Identify which cell holds the provided text, then report its (X, Y) central coordinate. 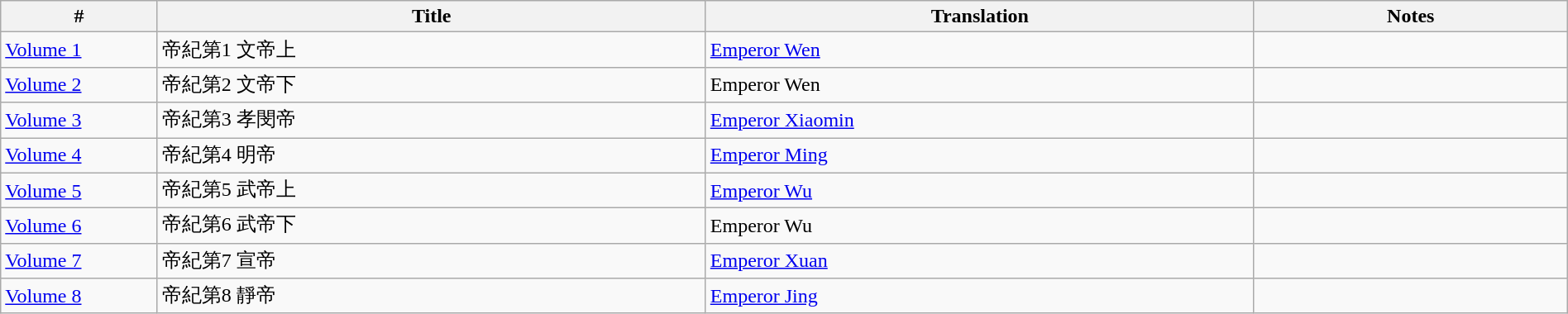
Volume 7 (79, 261)
帝紀第1 文帝上 (432, 50)
帝紀第6 武帝下 (432, 226)
Volume 3 (79, 121)
# (79, 17)
Emperor Xuan (979, 261)
Emperor Ming (979, 155)
帝紀第7 宣帝 (432, 261)
帝紀第2 文帝下 (432, 84)
帝紀第3 孝閔帝 (432, 121)
帝紀第4 明帝 (432, 155)
Emperor Jing (979, 296)
Volume 5 (79, 190)
Volume 2 (79, 84)
Emperor Xiaomin (979, 121)
Volume 4 (79, 155)
帝紀第8 靜帝 (432, 296)
Volume 1 (79, 50)
Notes (1411, 17)
Volume 6 (79, 226)
Translation (979, 17)
Title (432, 17)
Volume 8 (79, 296)
帝紀第5 武帝上 (432, 190)
